Provide the [X, Y] coordinate of the cell's center where the given text is located.  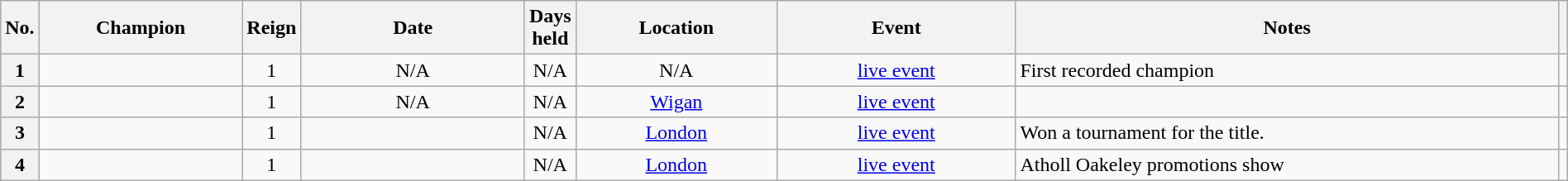
First recorded champion [1287, 70]
Atholl Oakeley promotions show [1287, 164]
Champion [141, 28]
3 [20, 133]
Wigan [676, 102]
Days held [550, 28]
2 [20, 102]
Won a tournament for the title. [1287, 133]
Notes [1287, 28]
Reign [271, 28]
Date [413, 28]
4 [20, 164]
Location [676, 28]
Event [896, 28]
No. [20, 28]
